From the cell containing the given text, extract its center point as (X, Y) coordinate. 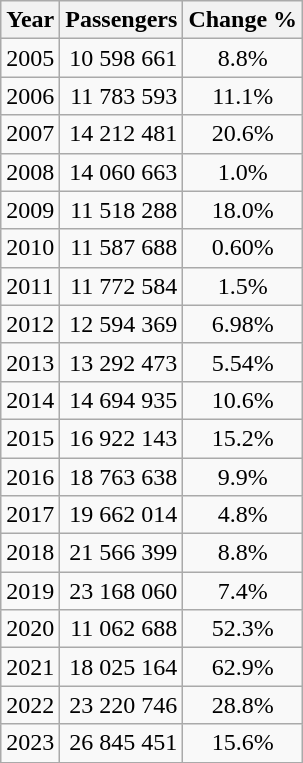
2012 (30, 324)
13 292 473 (122, 362)
23 220 746 (122, 705)
12 594 369 (122, 324)
1.5% (243, 286)
2013 (30, 362)
11 587 688 (122, 248)
5.54% (243, 362)
11 772 584 (122, 286)
15.2% (243, 438)
10 598 661 (122, 58)
2016 (30, 477)
2007 (30, 134)
2010 (30, 248)
0.60% (243, 248)
19 662 014 (122, 515)
20.6% (243, 134)
62.9% (243, 667)
16 922 143 (122, 438)
1.0% (243, 172)
2008 (30, 172)
4.8% (243, 515)
2021 (30, 667)
2006 (30, 96)
14 212 481 (122, 134)
10.6% (243, 400)
9.9% (243, 477)
6.98% (243, 324)
14 694 935 (122, 400)
2023 (30, 743)
Change % (243, 20)
18 763 638 (122, 477)
11 062 688 (122, 629)
14 060 663 (122, 172)
28.8% (243, 705)
Year (30, 20)
7.4% (243, 591)
21 566 399 (122, 553)
11.1% (243, 96)
2022 (30, 705)
2015 (30, 438)
15.6% (243, 743)
11 783 593 (122, 96)
2019 (30, 591)
2005 (30, 58)
26 845 451 (122, 743)
11 518 288 (122, 210)
23 168 060 (122, 591)
2017 (30, 515)
52.3% (243, 629)
2009 (30, 210)
18.0% (243, 210)
2014 (30, 400)
18 025 164 (122, 667)
2018 (30, 553)
2011 (30, 286)
2020 (30, 629)
Passengers (122, 20)
